From the cell containing the given text, extract its center point as (X, Y) coordinate. 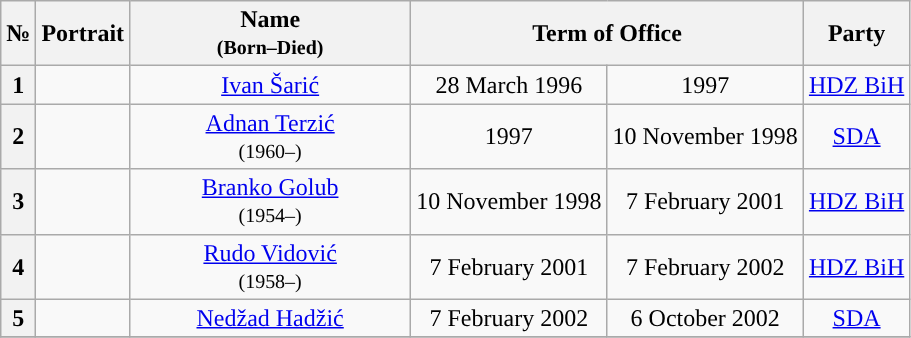
3 (18, 202)
Party (856, 34)
28 March 1996 (509, 85)
1 (18, 85)
Name(Born–Died) (270, 34)
6 October 2002 (705, 318)
Branko Golub(1954–) (270, 202)
№ (18, 34)
4 (18, 266)
Ivan Šarić (270, 85)
Portrait (83, 34)
Nedžad Hadžić (270, 318)
Term of Office (608, 34)
2 (18, 136)
Rudo Vidović(1958–) (270, 266)
5 (18, 318)
Adnan Terzić(1960–) (270, 136)
